Capture the cell that displays the provided text and extract its (X, Y) central coordinate. 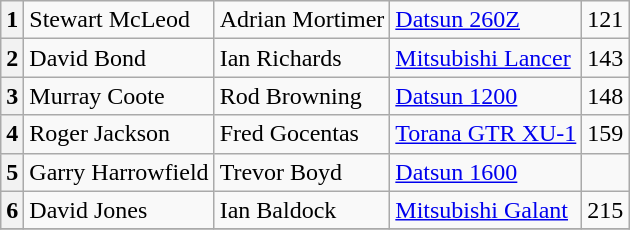
5 (12, 172)
Ian Baldock (302, 210)
Mitsubishi Lancer (486, 58)
Stewart McLeod (119, 20)
6 (12, 210)
148 (606, 96)
David Bond (119, 58)
Adrian Mortimer (302, 20)
Torana GTR XU-1 (486, 134)
215 (606, 210)
Datsun 1200 (486, 96)
1 (12, 20)
David Jones (119, 210)
Murray Coote (119, 96)
3 (12, 96)
Garry Harrowfield (119, 172)
Datsun 1600 (486, 172)
Ian Richards (302, 58)
2 (12, 58)
Mitsubishi Galant (486, 210)
143 (606, 58)
Datsun 260Z (486, 20)
Trevor Boyd (302, 172)
Rod Browning (302, 96)
159 (606, 134)
4 (12, 134)
Fred Gocentas (302, 134)
Roger Jackson (119, 134)
121 (606, 20)
